Return [x, y] of the center of cell containing provided text 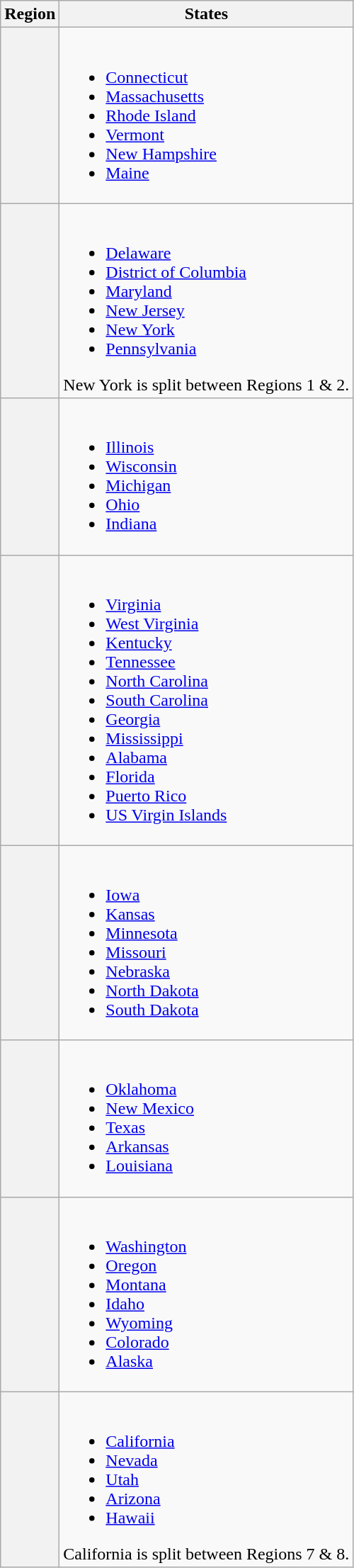
IowaKansasMinnesotaMissouriNebraskaNorth DakotaSouth Dakota [207, 942]
States [207, 14]
IllinoisWisconsinMichiganOhioIndiana [207, 476]
ConnecticutMassachusettsRhode IslandVermontNew HampshireMaine [207, 115]
CaliforniaNevadaUtahArizonaHawaiiCalifornia is split between Regions 7 & 8. [207, 1479]
Region [30, 14]
WashingtonOregonMontanaIdahoWyomingColoradoAlaska [207, 1294]
DelawareDistrict of ColumbiaMarylandNew JerseyNew YorkPennsylvaniaNew York is split between Regions 1 & 2. [207, 300]
OklahomaNew MexicoTexasArkansasLouisiana [207, 1118]
VirginiaWest VirginiaKentuckyTennesseeNorth CarolinaSouth CarolinaGeorgiaMississippiAlabamaFloridaPuerto RicoUS Virgin Islands [207, 700]
